From the cell containing the given text, extract its center point as (X, Y) coordinate. 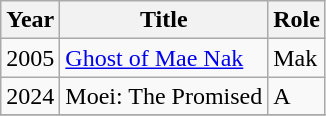
Role (297, 20)
2005 (30, 58)
2024 (30, 96)
Ghost of Mae Nak (164, 58)
Title (164, 20)
Mak (297, 58)
Year (30, 20)
Moei: The Promised (164, 96)
A (297, 96)
